Identify which cell holds the provided text, then report its [X, Y] central coordinate. 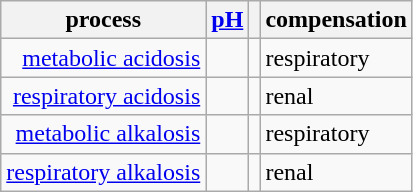
process [104, 20]
respiratory acidosis [104, 96]
metabolic acidosis [104, 58]
pH [228, 20]
compensation [336, 20]
respiratory alkalosis [104, 172]
metabolic alkalosis [104, 134]
